Return the [x, y] coordinate for the center point of the cell that contains the specified text.  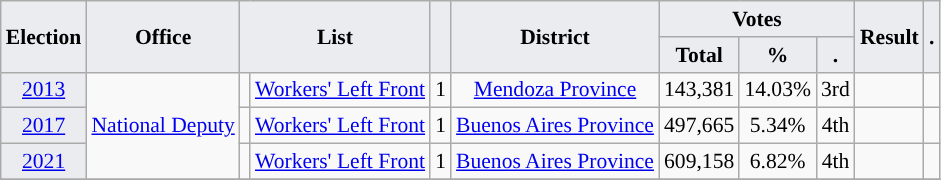
Result [890, 36]
Votes [757, 19]
Election [44, 36]
6.82% [778, 162]
3rd [836, 90]
14.03% [778, 90]
143,381 [699, 90]
2013 [44, 90]
2017 [44, 126]
Total [699, 55]
List [335, 36]
District [555, 36]
2021 [44, 162]
% [778, 55]
609,158 [699, 162]
5.34% [778, 126]
497,665 [699, 126]
National Deputy [162, 126]
Office [162, 36]
Mendoza Province [555, 90]
